Find where the given text appears and provide that cell's center as [X, Y] coordinate. 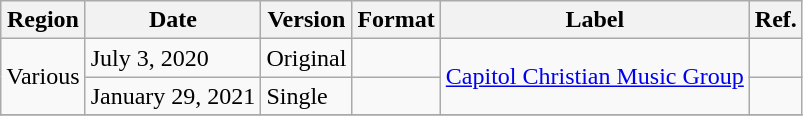
Format [396, 20]
Capitol Christian Music Group [594, 77]
Version [306, 20]
Ref. [776, 20]
Single [306, 96]
January 29, 2021 [173, 96]
Label [594, 20]
Various [43, 77]
Region [43, 20]
Original [306, 58]
July 3, 2020 [173, 58]
Date [173, 20]
